Locate the cell with the specified text and output its [x, y] center coordinate. 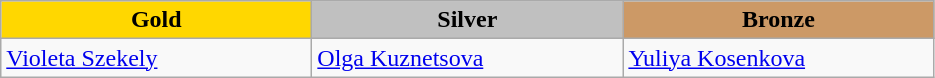
Bronze [778, 20]
Silver [468, 20]
Gold [156, 20]
Olga Kuznetsova [468, 58]
Yuliya Kosenkova [778, 58]
Violeta Szekely [156, 58]
